Capture the cell that displays the provided text and extract its [x, y] central coordinate. 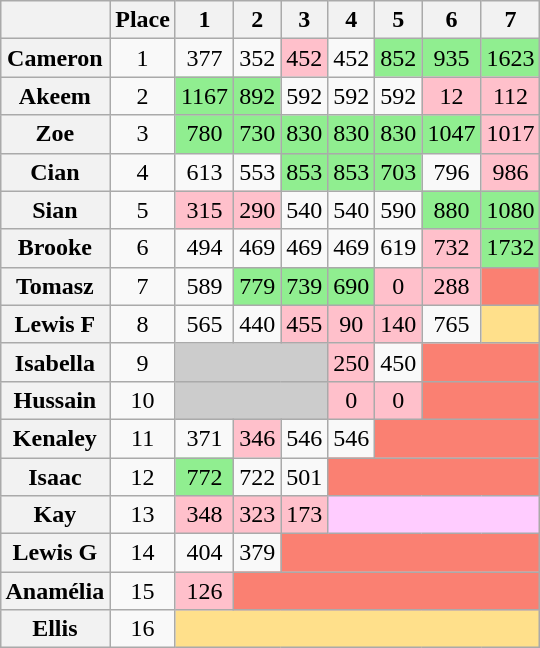
440 [258, 324]
1080 [510, 210]
Akeem [55, 96]
Cameron [55, 58]
722 [258, 477]
250 [352, 362]
935 [452, 58]
619 [398, 248]
690 [352, 286]
Lewis F [55, 324]
1017 [510, 134]
Zoe [55, 134]
348 [204, 515]
140 [398, 324]
126 [204, 591]
315 [204, 210]
565 [204, 324]
14 [143, 553]
852 [398, 58]
732 [452, 248]
892 [258, 96]
730 [258, 134]
290 [258, 210]
1047 [452, 134]
9 [143, 362]
613 [204, 172]
Cian [55, 172]
90 [352, 324]
1623 [510, 58]
553 [258, 172]
16 [143, 629]
323 [258, 515]
352 [258, 58]
288 [452, 286]
450 [398, 362]
8 [143, 324]
779 [258, 286]
Kay [55, 515]
455 [304, 324]
11 [143, 438]
Isaac [55, 477]
1732 [510, 248]
703 [398, 172]
404 [204, 553]
10 [143, 400]
377 [204, 58]
112 [510, 96]
765 [452, 324]
Kenaley [55, 438]
173 [304, 515]
379 [258, 553]
494 [204, 248]
Brooke [55, 248]
Place [143, 20]
Isabella [55, 362]
15 [143, 591]
Hussain [55, 400]
501 [304, 477]
Tomasz [55, 286]
739 [304, 286]
Anamélia [55, 591]
Lewis G [55, 553]
780 [204, 134]
Ellis [55, 629]
371 [204, 438]
346 [258, 438]
986 [510, 172]
589 [204, 286]
1167 [204, 96]
880 [452, 210]
590 [398, 210]
772 [204, 477]
Sian [55, 210]
796 [452, 172]
13 [143, 515]
